Determine the [x, y] coordinate at the center of the cell enclosing the given text.  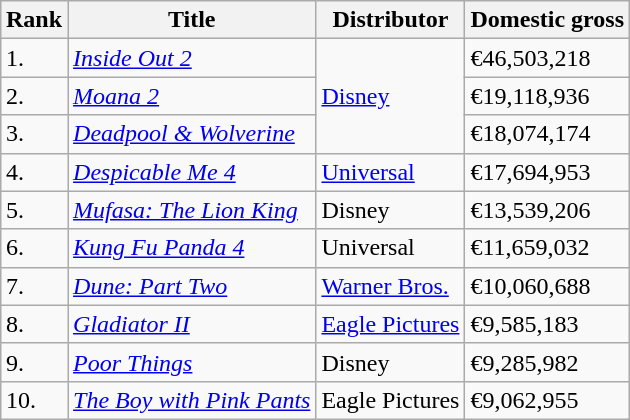
Mufasa: The Lion King [192, 210]
€9,285,982 [548, 362]
Deadpool & Wolverine [192, 134]
€10,060,688 [548, 286]
Inside Out 2 [192, 58]
Dune: Part Two [192, 286]
€11,659,032 [548, 248]
Kung Fu Panda 4 [192, 248]
2. [34, 96]
1. [34, 58]
€17,694,953 [548, 172]
The Boy with Pink Pants [192, 400]
7. [34, 286]
3. [34, 134]
€9,062,955 [548, 400]
6. [34, 248]
€18,074,174 [548, 134]
Domestic gross [548, 20]
Despicable Me 4 [192, 172]
€46,503,218 [548, 58]
Title [192, 20]
Poor Things [192, 362]
9. [34, 362]
Moana 2 [192, 96]
€13,539,206 [548, 210]
Distributor [390, 20]
€19,118,936 [548, 96]
8. [34, 324]
€9,585,183 [548, 324]
Gladiator II [192, 324]
5. [34, 210]
10. [34, 400]
Rank [34, 20]
4. [34, 172]
Warner Bros. [390, 286]
